Find where the given text appears and provide that cell's center as (x, y) coordinate. 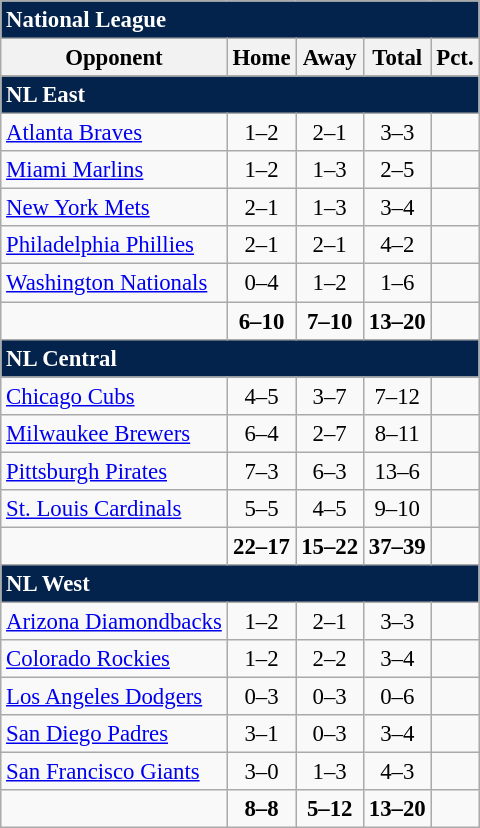
8–11 (397, 433)
NL West (240, 584)
37–39 (397, 546)
Total (397, 58)
2–7 (330, 433)
6–3 (330, 471)
2–5 (397, 170)
0–6 (397, 697)
9–10 (397, 509)
7–10 (330, 321)
4–3 (397, 772)
8–8 (262, 809)
San Francisco Giants (114, 772)
Philadelphia Phillies (114, 245)
Home (262, 58)
Arizona Diamondbacks (114, 621)
Pittsburgh Pirates (114, 471)
NL East (240, 95)
Opponent (114, 58)
Colorado Rockies (114, 659)
2–2 (330, 659)
Pct. (455, 58)
Chicago Cubs (114, 396)
4–2 (397, 245)
Milwaukee Brewers (114, 433)
Away (330, 58)
22–17 (262, 546)
5–12 (330, 809)
St. Louis Cardinals (114, 509)
5–5 (262, 509)
0–4 (262, 283)
NL Central (240, 358)
Atlanta Braves (114, 133)
Los Angeles Dodgers (114, 697)
7–12 (397, 396)
3–7 (330, 396)
13–6 (397, 471)
National League (240, 20)
Washington Nationals (114, 283)
6–4 (262, 433)
Miami Marlins (114, 170)
7–3 (262, 471)
15–22 (330, 546)
3–1 (262, 734)
6–10 (262, 321)
3–0 (262, 772)
San Diego Padres (114, 734)
1–6 (397, 283)
New York Mets (114, 208)
